Detect which cell encompasses the target text, then output its (X, Y) center coordinate. 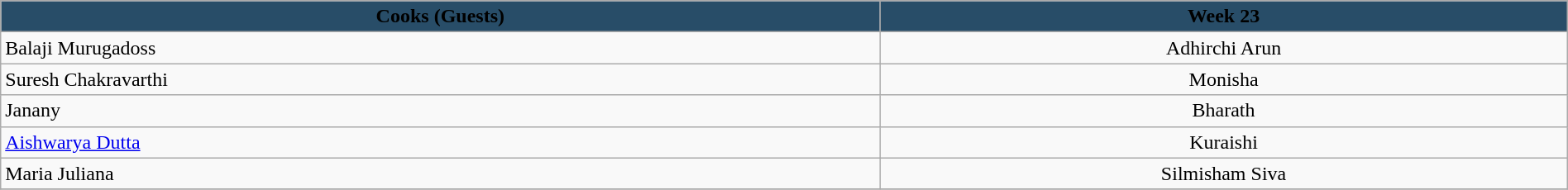
Silmisham Siva (1224, 173)
Suresh Chakravarthi (440, 79)
Cooks (Guests) (440, 17)
Adhirchi Arun (1224, 48)
Monisha (1224, 79)
Aishwarya Dutta (440, 142)
Balaji Murugadoss (440, 48)
Janany (440, 111)
Kuraishi (1224, 142)
Maria Juliana (440, 173)
Bharath (1224, 111)
Week 23 (1224, 17)
